Identify which cell holds the provided text, then report its [x, y] central coordinate. 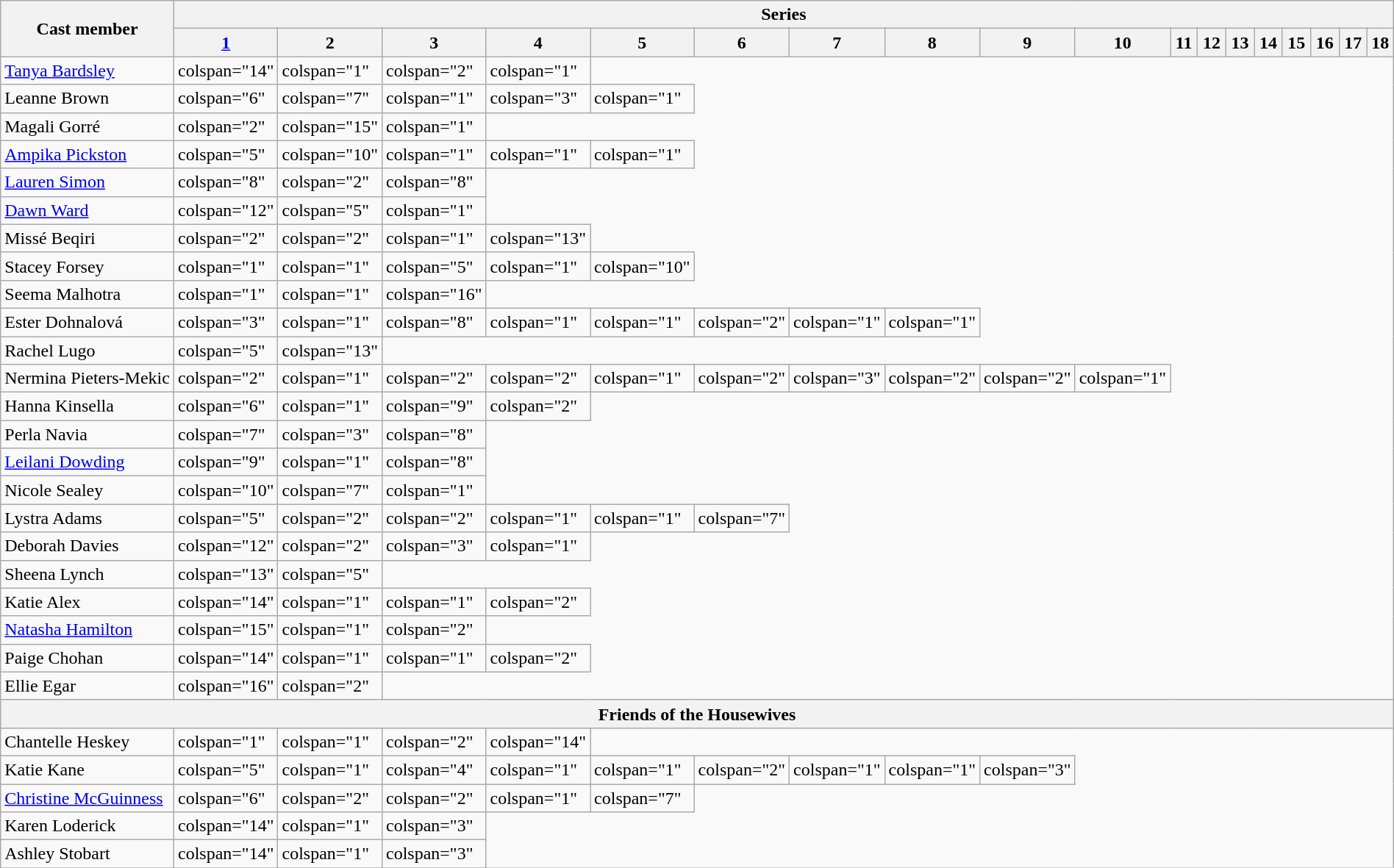
10 [1123, 43]
Friends of the Housewives [697, 714]
Ampika Pickston [87, 154]
Leanne Brown [87, 98]
12 [1212, 43]
Ashley Stobart [87, 854]
Christine McGuinness [87, 797]
Dawn Ward [87, 210]
Nermina Pieters-Mekic [87, 379]
Lystra Adams [87, 518]
3 [434, 43]
Cast member [87, 29]
Series [784, 15]
1 [226, 43]
Ellie Egar [87, 686]
9 [1028, 43]
Rachel Lugo [87, 351]
15 [1296, 43]
16 [1325, 43]
Chantelle Heskey [87, 742]
5 [643, 43]
Tanya Bardsley [87, 71]
Ester Dohnalová [87, 322]
4 [538, 43]
13 [1240, 43]
Sheena Lynch [87, 574]
Seema Malhotra [87, 294]
8 [932, 43]
Lauren Simon [87, 182]
Paige Chohan [87, 658]
Nicole Sealey [87, 490]
Katie Kane [87, 770]
Stacey Forsey [87, 266]
colspan="4" [434, 770]
6 [742, 43]
Natasha Hamilton [87, 630]
Katie Alex [87, 602]
Karen Loderick [87, 826]
Leilani Dowding [87, 462]
Hanna Kinsella [87, 406]
14 [1268, 43]
11 [1184, 43]
Deborah Davies [87, 546]
18 [1380, 43]
17 [1353, 43]
Missé Beqiri [87, 238]
7 [837, 43]
2 [330, 43]
Perla Navia [87, 434]
Magali Gorré [87, 126]
